Locate the cell with the specified text and output its (x, y) center coordinate. 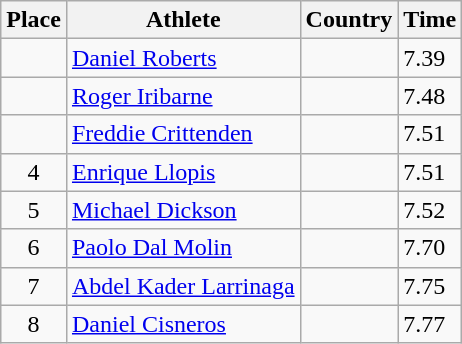
Place (34, 20)
Abdel Kader Larrinaga (183, 286)
7.39 (430, 58)
Country (349, 20)
4 (34, 172)
Freddie Crittenden (183, 134)
Michael Dickson (183, 210)
Enrique Llopis (183, 172)
7.70 (430, 248)
Paolo Dal Molin (183, 248)
Time (430, 20)
Daniel Cisneros (183, 324)
8 (34, 324)
Roger Iribarne (183, 96)
Daniel Roberts (183, 58)
7.52 (430, 210)
5 (34, 210)
7 (34, 286)
7.75 (430, 286)
6 (34, 248)
7.77 (430, 324)
Athlete (183, 20)
7.48 (430, 96)
